Identify which cell holds the provided text, then report its (x, y) central coordinate. 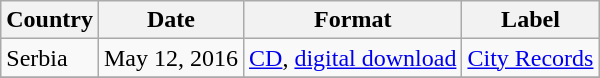
CD, digital download (353, 58)
Label (530, 20)
City Records (530, 58)
Serbia (50, 58)
Date (170, 20)
Format (353, 20)
Country (50, 20)
May 12, 2016 (170, 58)
